Provide the (x, y) coordinate of the cell's center where the given text is located.  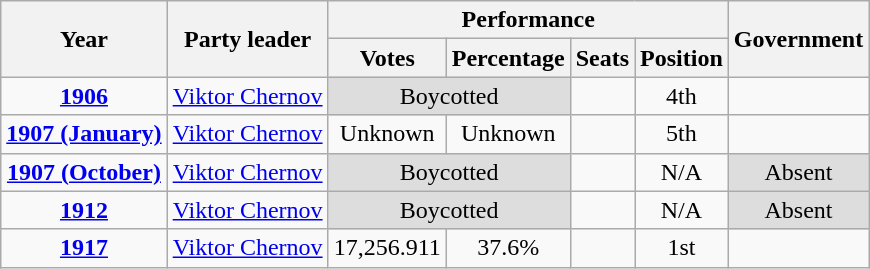
1907 (January) (84, 134)
Party leader (248, 39)
Votes (387, 58)
Seats (602, 58)
1912 (84, 210)
Percentage (508, 58)
1906 (84, 96)
17,256.911 (387, 248)
Performance (528, 20)
5th (682, 134)
1st (682, 248)
1917 (84, 248)
Year (84, 39)
Position (682, 58)
37.6% (508, 248)
1907 (October) (84, 172)
Government (798, 39)
4th (682, 96)
